Output the [x, y] coordinate of the center of the cell containing the given text.  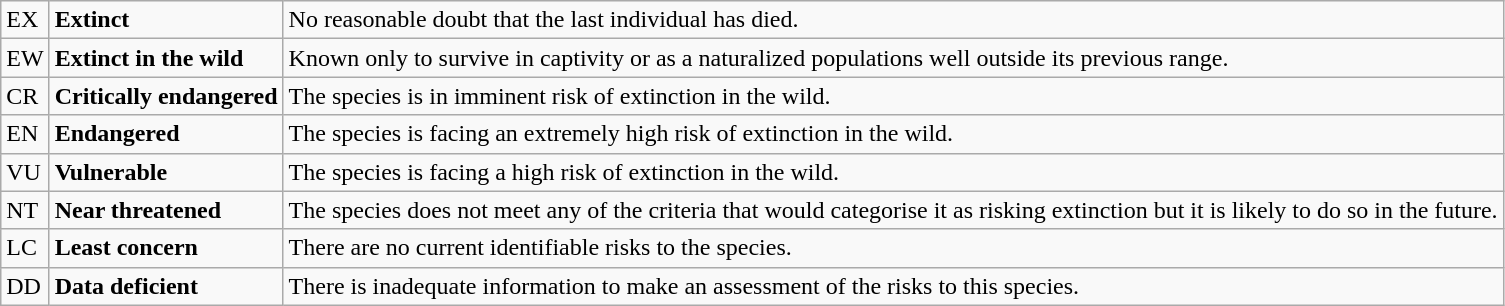
Data deficient [166, 286]
VU [25, 172]
The species is facing a high risk of extinction in the wild. [893, 172]
NT [25, 210]
There is inadequate information to make an assessment of the risks to this species. [893, 286]
The species is facing an extremely high risk of extinction in the wild. [893, 134]
EW [25, 58]
The species is in imminent risk of extinction in the wild. [893, 96]
There are no current identifiable risks to the species. [893, 248]
DD [25, 286]
Least concern [166, 248]
Endangered [166, 134]
The species does not meet any of the criteria that would categorise it as risking extinction but it is likely to do so in the future. [893, 210]
Vulnerable [166, 172]
Known only to survive in captivity or as a naturalized populations well outside its previous range. [893, 58]
Extinct [166, 20]
Near threatened [166, 210]
EN [25, 134]
Critically endangered [166, 96]
EX [25, 20]
No reasonable doubt that the last individual has died. [893, 20]
LC [25, 248]
Extinct in the wild [166, 58]
CR [25, 96]
